Output the (X, Y) coordinate of the center of the cell containing the given text.  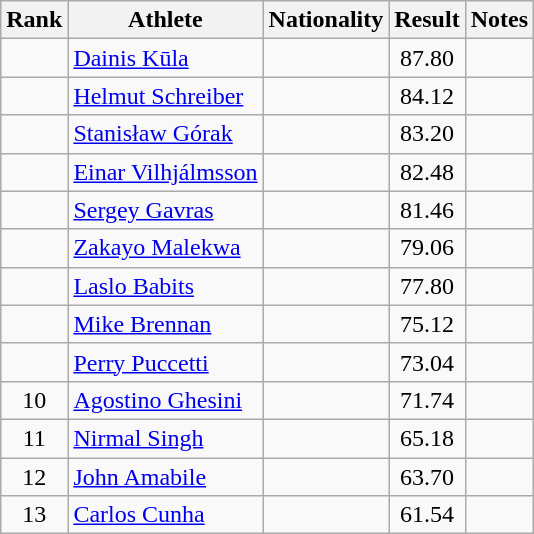
77.80 (427, 286)
Mike Brennan (166, 324)
Stanisław Górak (166, 134)
84.12 (427, 96)
Result (427, 20)
Sergey Gavras (166, 210)
11 (34, 438)
Agostino Ghesini (166, 400)
61.54 (427, 515)
12 (34, 477)
Perry Puccetti (166, 362)
83.20 (427, 134)
Nirmal Singh (166, 438)
Carlos Cunha (166, 515)
87.80 (427, 58)
Zakayo Malekwa (166, 248)
81.46 (427, 210)
Notes (499, 20)
79.06 (427, 248)
63.70 (427, 477)
82.48 (427, 172)
75.12 (427, 324)
Athlete (166, 20)
73.04 (427, 362)
Dainis Kūla (166, 58)
Einar Vilhjálmsson (166, 172)
Laslo Babits (166, 286)
71.74 (427, 400)
John Amabile (166, 477)
Nationality (326, 20)
13 (34, 515)
10 (34, 400)
Helmut Schreiber (166, 96)
65.18 (427, 438)
Rank (34, 20)
